For the text-containing cell, return its midpoint in (X, Y) coordinate format. 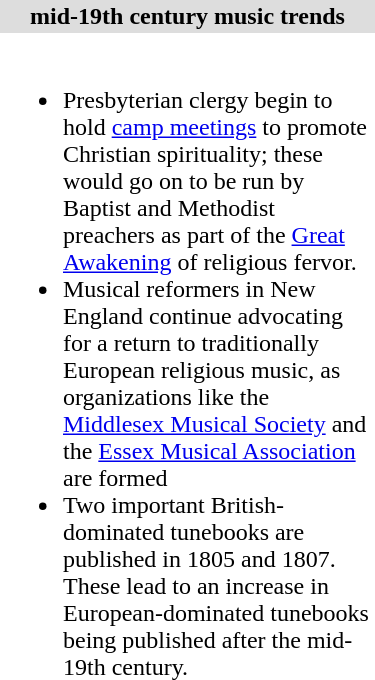
mid-19th century music trends (188, 16)
